Locate the cell with the specified text and output its (X, Y) center coordinate. 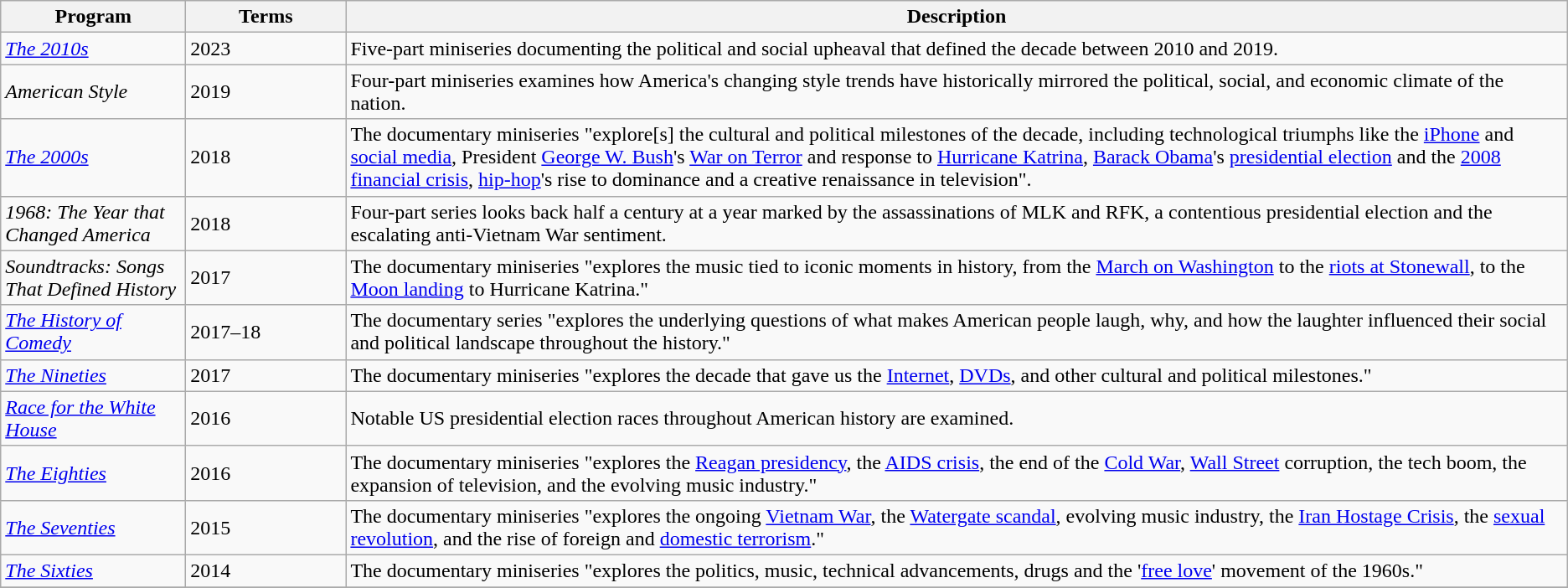
2017–18 (266, 332)
Description (957, 17)
The Sixties (94, 570)
The Nineties (94, 375)
Race for the White House (94, 419)
American Style (94, 92)
Notable US presidential election races throughout American history are examined. (957, 419)
2023 (266, 49)
1968: The Year that Changed America (94, 223)
Program (94, 17)
2014 (266, 570)
The 2000s (94, 157)
2015 (266, 528)
Terms (266, 17)
Soundtracks: Songs That Defined History (94, 278)
The History of Comedy (94, 332)
Five-part miniseries documenting the political and social upheaval that defined the decade between 2010 and 2019. (957, 49)
The Seventies (94, 528)
2019 (266, 92)
The documentary miniseries "explores the politics, music, technical advancements, drugs and the 'free love' movement of the 1960s." (957, 570)
The 2010s (94, 49)
The Eighties (94, 472)
The documentary miniseries "explores the decade that gave us the Internet, DVDs, and other cultural and political milestones." (957, 375)
